Locate the cell with the specified text and output its [x, y] center coordinate. 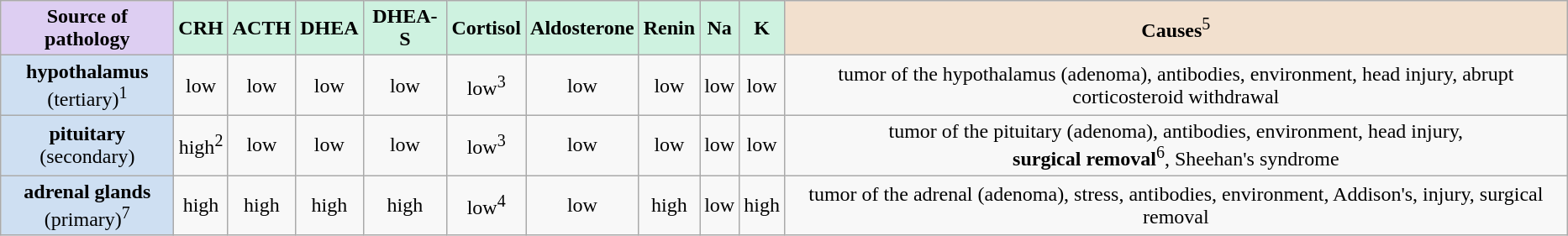
Source of pathology [87, 29]
adrenal glands(primary)7 [87, 206]
DHEA [329, 29]
Aldosterone [583, 29]
Na [719, 29]
Causes5 [1176, 29]
hypothalamus(tertiary)1 [87, 86]
tumor of the adrenal (adenoma), stress, antibodies, environment, Addison's, injury, surgical removal [1176, 206]
ACTH [261, 29]
pituitary(secondary) [87, 145]
K [762, 29]
high2 [201, 145]
CRH [201, 29]
DHEA-S [405, 29]
Renin [669, 29]
tumor of the hypothalamus (adenoma), antibodies, environment, head injury, abrupt corticosteroid withdrawal [1176, 86]
low4 [487, 206]
tumor of the pituitary (adenoma), antibodies, environment, head injury,surgical removal6, Sheehan's syndrome [1176, 145]
Cortisol [487, 29]
